From the cell containing the given text, extract its center point as (x, y) coordinate. 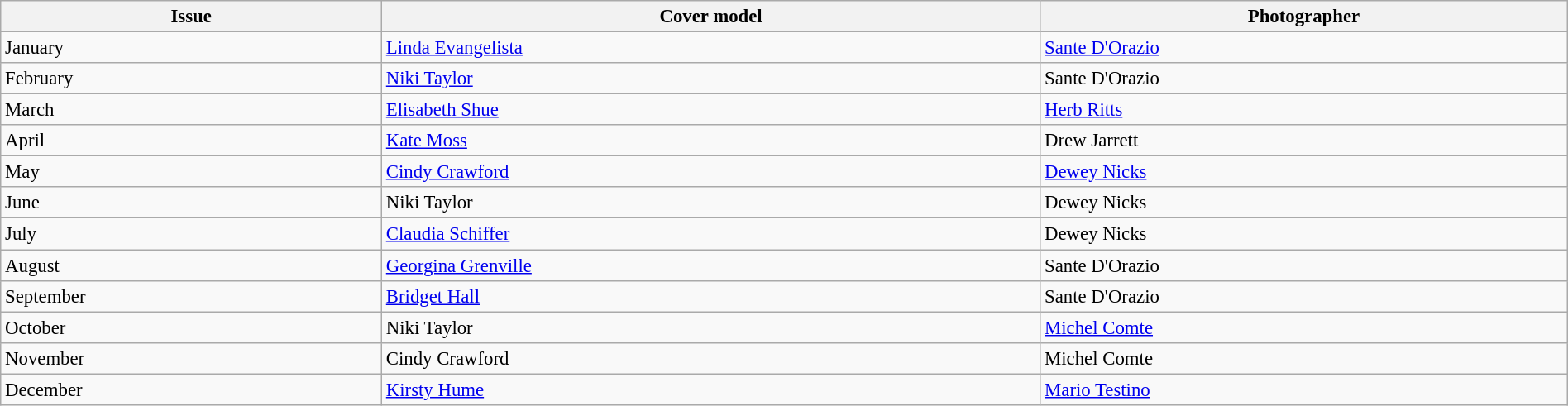
Mario Testino (1304, 389)
January (192, 48)
July (192, 234)
November (192, 358)
April (192, 141)
Issue (192, 17)
August (192, 265)
Kate Moss (710, 141)
October (192, 327)
Drew Jarrett (1304, 141)
Cover model (710, 17)
December (192, 389)
Elisabeth Shue (710, 110)
February (192, 79)
Photographer (1304, 17)
March (192, 110)
May (192, 172)
September (192, 296)
Kirsty Hume (710, 389)
Bridget Hall (710, 296)
Herb Ritts (1304, 110)
Linda Evangelista (710, 48)
Georgina Grenville (710, 265)
Claudia Schiffer (710, 234)
June (192, 203)
